Capture the cell that displays the provided text and extract its (X, Y) central coordinate. 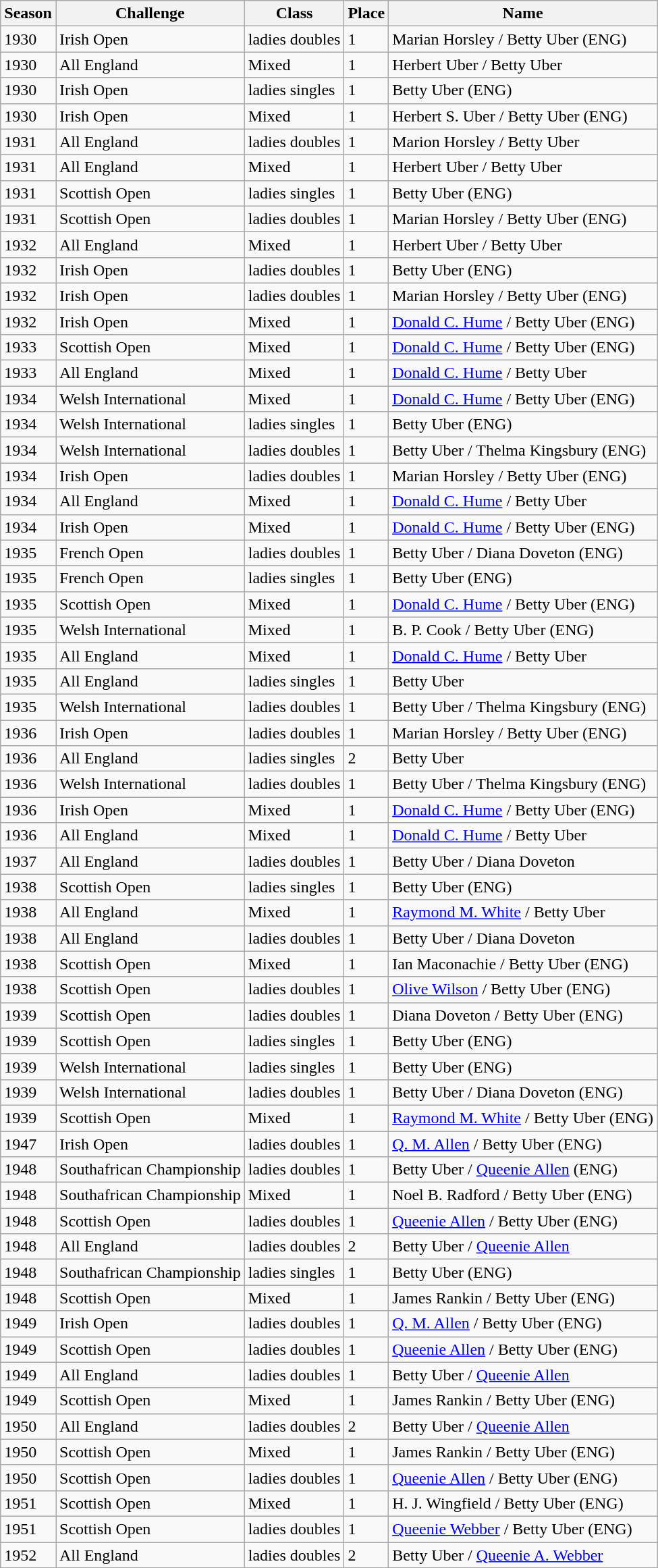
Marion Horsley / Betty Uber (523, 142)
Raymond M. White / Betty Uber (ENG) (523, 1118)
Noel B. Radford / Betty Uber (ENG) (523, 1195)
Name (523, 13)
Place (366, 13)
Olive Wilson / Betty Uber (ENG) (523, 990)
Betty Uber / Queenie A. Webber (523, 1555)
Herbert S. Uber / Betty Uber (ENG) (523, 116)
1937 (28, 861)
Ian Maconachie / Betty Uber (ENG) (523, 964)
Raymond M. White / Betty Uber (523, 913)
Challenge (150, 13)
Season (28, 13)
B. P. Cook / Betty Uber (ENG) (523, 630)
H. J. Wingfield / Betty Uber (ENG) (523, 1503)
1947 (28, 1144)
Class (294, 13)
Diana Doveton / Betty Uber (ENG) (523, 1015)
Queenie Webber / Betty Uber (ENG) (523, 1529)
Betty Uber / Queenie Allen (ENG) (523, 1170)
1952 (28, 1555)
